From the cell containing the given text, extract its center point as [x, y] coordinate. 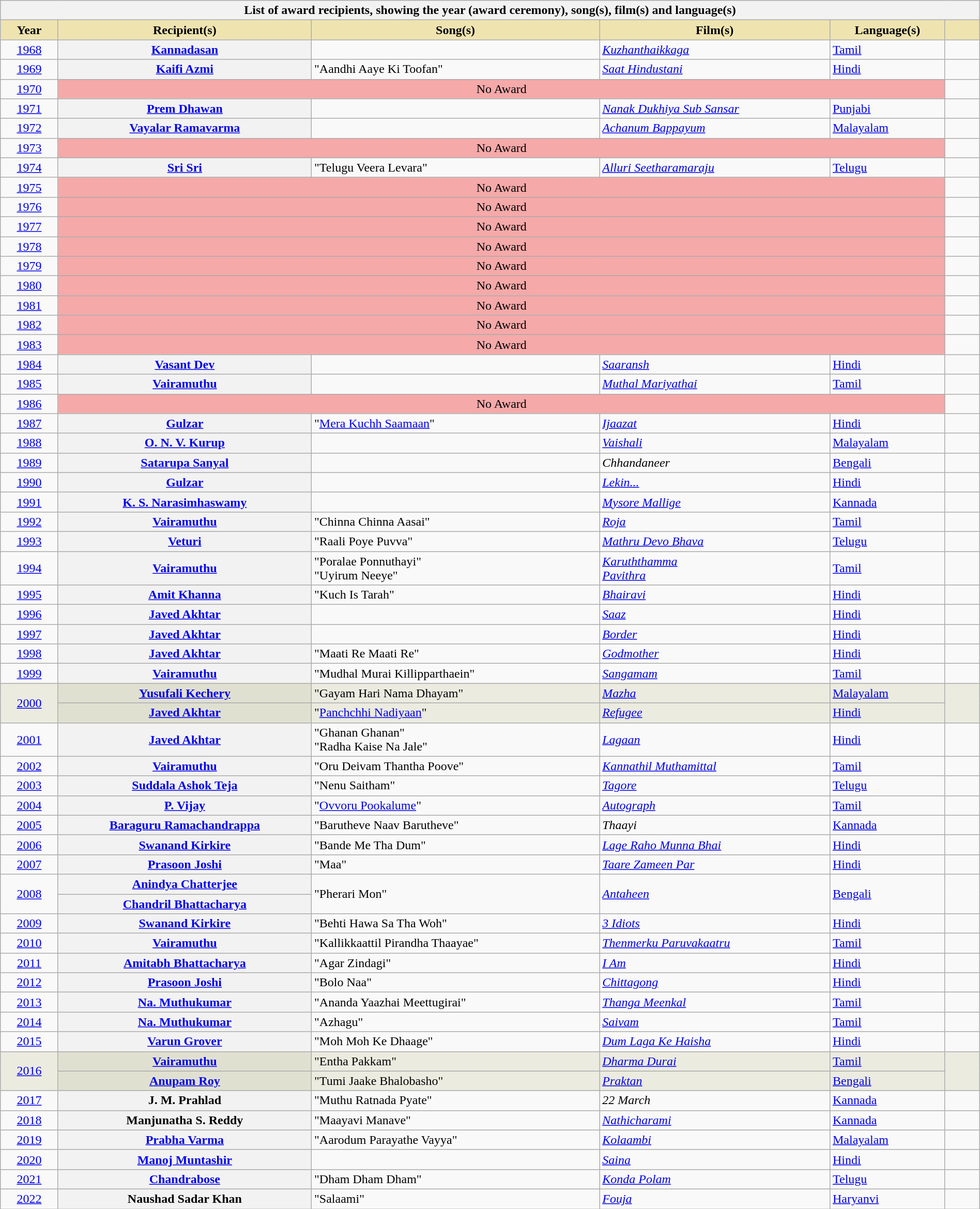
1989 [29, 463]
Fouja [715, 1199]
Bhairavi [715, 595]
1986 [29, 404]
Punjabi [887, 109]
Lagaan [715, 739]
Vayalar Ramavarma [185, 128]
Manjunatha S. Reddy [185, 1120]
Refugee [715, 713]
1981 [29, 305]
P. Vijay [185, 805]
Mathru Devo Bhava [715, 541]
"Pherari Mon" [456, 894]
1990 [29, 482]
"Aandhi Aaye Ki Toofan" [456, 69]
1996 [29, 615]
1992 [29, 522]
2011 [29, 963]
"Entha Pakkam" [456, 1061]
"Tumi Jaake Bhalobasho" [456, 1081]
Godmother [715, 654]
Border [715, 634]
"Kallikkaattil Pirandha Thaayae" [456, 943]
Sangamam [715, 674]
K. S. Narasimhaswamy [185, 502]
1983 [29, 345]
Lage Raho Munna Bhai [715, 845]
Tagore [715, 786]
Autograph [715, 805]
KaruththammaPavithra [715, 568]
Anupam Roy [185, 1081]
Sri Sri [185, 167]
Chandrabose [185, 1179]
Praktan [715, 1081]
3 Idiots [715, 924]
"Maa" [456, 864]
2007 [29, 864]
Achanum Bappayum [715, 128]
"Chinna Chinna Aasai" [456, 522]
Suddala Ashok Teja [185, 786]
"Telugu Veera Levara" [456, 167]
1974 [29, 167]
1972 [29, 128]
2015 [29, 1042]
Saat Hindustani [715, 69]
Song(s) [456, 30]
2022 [29, 1199]
Prem Dhawan [185, 109]
2005 [29, 825]
"Muthu Ratnada Pyate" [456, 1100]
Kannathil Muthamittal [715, 766]
1975 [29, 187]
"Raali Poye Puvva" [456, 541]
"Salaami" [456, 1199]
2021 [29, 1179]
Amit Khanna [185, 595]
List of award recipients, showing the year (award ceremony), song(s), film(s) and language(s) [490, 10]
"Behti Hawa Sa Tha Woh" [456, 924]
"Moh Moh Ke Dhaage" [456, 1042]
Lekin... [715, 482]
Chhandaneer [715, 463]
Thenmerku Paruvakaatru [715, 943]
Nanak Dukhiya Sub Sansar [715, 109]
Saivam [715, 1022]
1971 [29, 109]
"Panchchhi Nadiyaan" [456, 713]
Vasant Dev [185, 364]
2000 [29, 703]
Kannadasan [185, 50]
Antaheen [715, 894]
2010 [29, 943]
Satarupa Sanyal [185, 463]
Naushad Sadar Khan [185, 1199]
Kuzhanthaikkaga [715, 50]
2001 [29, 739]
1991 [29, 502]
1997 [29, 634]
22 March [715, 1100]
Thanga Meenkal [715, 1002]
"Azhagu" [456, 1022]
2020 [29, 1159]
1993 [29, 541]
1994 [29, 568]
"Maati Re Maati Re" [456, 654]
Saina [715, 1159]
Baraguru Ramachandrappa [185, 825]
Ijaazat [715, 423]
Alluri Seetharamaraju [715, 167]
1977 [29, 226]
Veturi [185, 541]
Year [29, 30]
Muthal Mariyathai [715, 384]
1979 [29, 266]
"Nenu Saitham" [456, 786]
"Bande Me Tha Dum" [456, 845]
Varun Grover [185, 1042]
Konda Polam [715, 1179]
"Maayavi Manave" [456, 1120]
1998 [29, 654]
1984 [29, 364]
Dharma Durai [715, 1061]
1995 [29, 595]
2014 [29, 1022]
"Poralae Ponnuthayi""Uyirum Neeye" [456, 568]
"Ananda Yaazhai Meettugirai" [456, 1002]
Chandril Bhattacharya [185, 904]
1978 [29, 247]
"Ovvoru Pookalume" [456, 805]
1976 [29, 207]
Haryanvi [887, 1199]
1973 [29, 148]
"Oru Deivam Thantha Poove" [456, 766]
Saaz [715, 615]
1980 [29, 286]
2008 [29, 894]
"Gayam Hari Nama Dhayam" [456, 693]
Language(s) [887, 30]
2018 [29, 1120]
2013 [29, 1002]
1987 [29, 423]
2012 [29, 983]
2019 [29, 1140]
Yusufali Kechery [185, 693]
Roja [715, 522]
"Bolo Naa" [456, 983]
"Aarodum Parayathe Vayya" [456, 1140]
Dum Laga Ke Haisha [715, 1042]
"Ghanan Ghanan""Radha Kaise Na Jale" [456, 739]
2002 [29, 766]
2006 [29, 845]
1985 [29, 384]
"Barutheve Naav Barutheve" [456, 825]
"Agar Zindagi" [456, 963]
Anindya Chatterjee [185, 884]
Film(s) [715, 30]
Thaayi [715, 825]
Vaishali [715, 443]
Mazha [715, 693]
2017 [29, 1100]
1988 [29, 443]
J. M. Prahlad [185, 1100]
1982 [29, 325]
1970 [29, 89]
Manoj Muntashir [185, 1159]
2009 [29, 924]
"Dham Dham Dham" [456, 1179]
Prabha Varma [185, 1140]
Saaransh [715, 364]
1968 [29, 50]
Kaifi Azmi [185, 69]
"Mudhal Murai Killipparthaein" [456, 674]
2003 [29, 786]
Mysore Mallige [715, 502]
O. N. V. Kurup [185, 443]
Recipient(s) [185, 30]
Chittagong [715, 983]
Nathicharami [715, 1120]
I Am [715, 963]
2016 [29, 1071]
Taare Zameen Par [715, 864]
2004 [29, 805]
"Mera Kuchh Saamaan" [456, 423]
Amitabh Bhattacharya [185, 963]
Kolaambi [715, 1140]
"Kuch Is Tarah" [456, 595]
1999 [29, 674]
1969 [29, 69]
